Pinpoint the cell where the given text exists, returning its (x, y) midpoint coordinate. 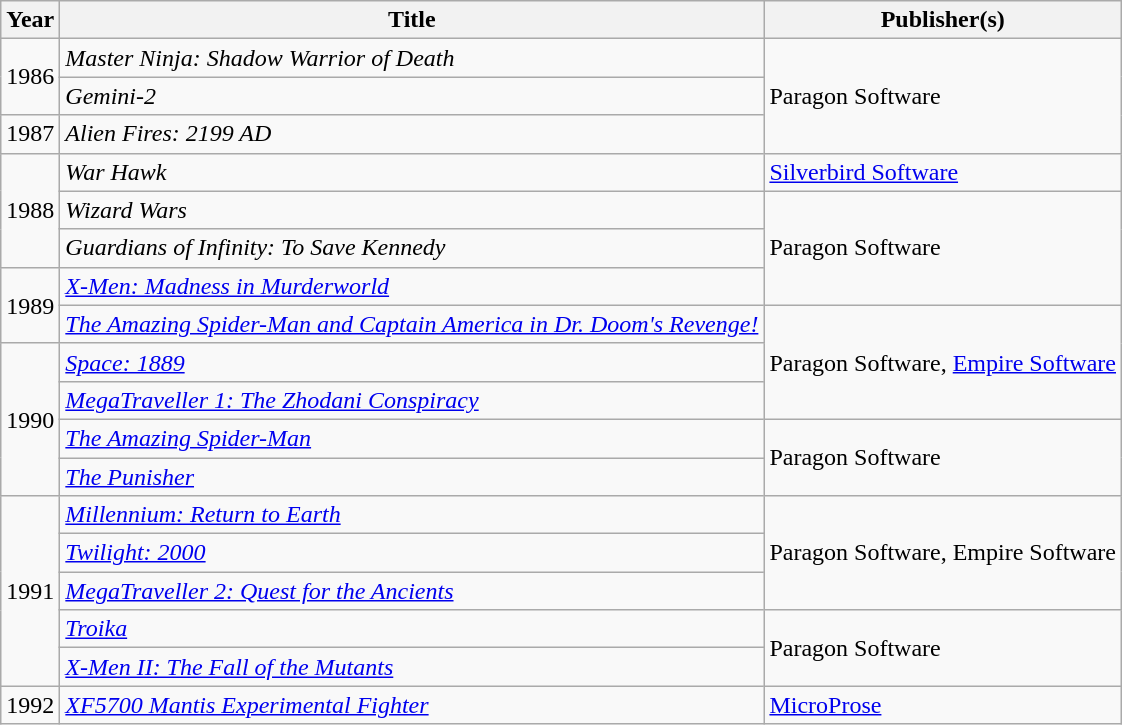
Master Ninja: Shadow Warrior of Death (412, 58)
1989 (30, 305)
War Hawk (412, 172)
Publisher(s) (943, 20)
Wizard Wars (412, 210)
The Amazing Spider-Man and Captain America in Dr. Doom's Revenge! (412, 324)
MicroProse (943, 705)
1991 (30, 591)
Space: 1889 (412, 362)
1990 (30, 419)
Silverbird Software (943, 172)
XF5700 Mantis Experimental Fighter (412, 705)
MegaTraveller 2: Quest for the Ancients (412, 591)
Troika (412, 629)
1992 (30, 705)
1987 (30, 134)
Year (30, 20)
The Punisher (412, 477)
X-Men: Madness in Murderworld (412, 286)
The Amazing Spider-Man (412, 438)
Gemini-2 (412, 96)
1988 (30, 210)
Alien Fires: 2199 AD (412, 134)
X-Men II: The Fall of the Mutants (412, 667)
Millennium: Return to Earth (412, 515)
MegaTraveller 1: The Zhodani Conspiracy (412, 400)
Twilight: 2000 (412, 553)
Guardians of Infinity: To Save Kennedy (412, 248)
Title (412, 20)
1986 (30, 77)
